Find where the given text appears and provide that cell's center as (x, y) coordinate. 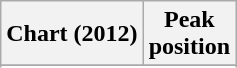
Peakposition (189, 34)
Chart (2012) (72, 34)
